Detect which cell encompasses the target text, then output its (X, Y) center coordinate. 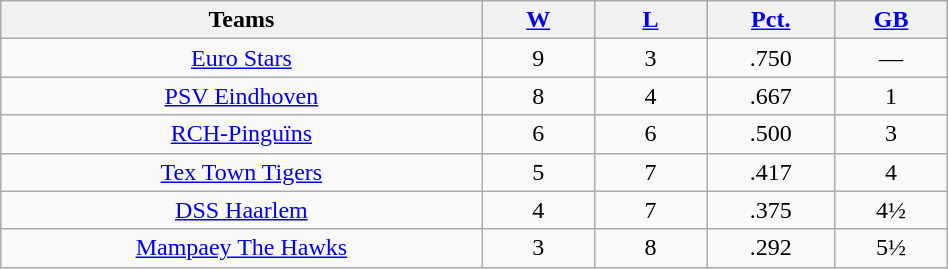
5½ (891, 248)
.500 (771, 134)
Pct. (771, 20)
.750 (771, 58)
.667 (771, 96)
.417 (771, 172)
.375 (771, 210)
4½ (891, 210)
1 (891, 96)
9 (538, 58)
W (538, 20)
5 (538, 172)
Tex Town Tigers (242, 172)
— (891, 58)
L (650, 20)
DSS Haarlem (242, 210)
Mampaey The Hawks (242, 248)
PSV Eindhoven (242, 96)
Euro Stars (242, 58)
.292 (771, 248)
RCH-Pinguïns (242, 134)
Teams (242, 20)
GB (891, 20)
